From the cell containing the given text, extract its center point as (x, y) coordinate. 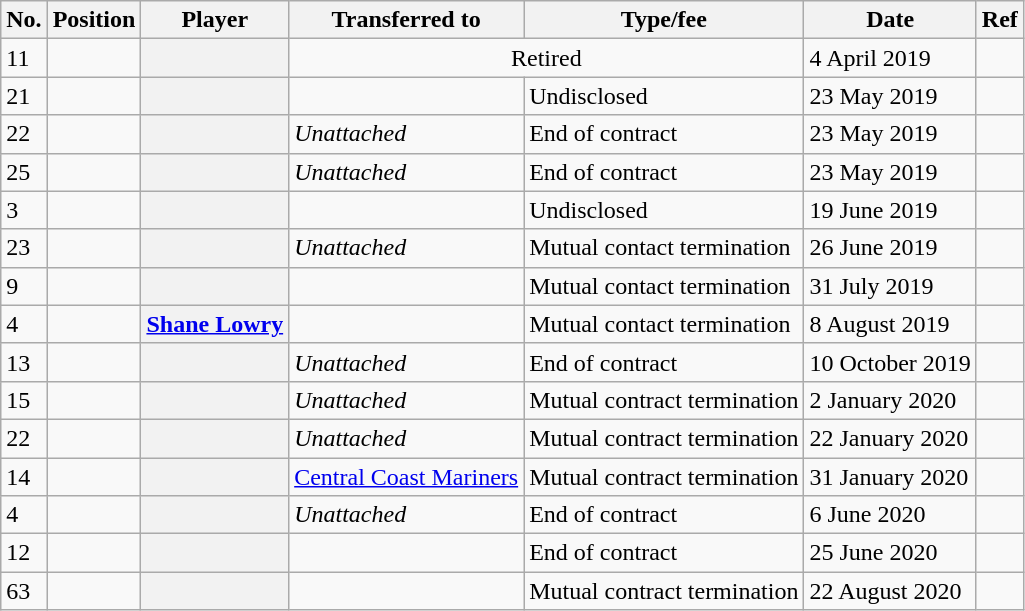
15 (24, 400)
Retired (546, 58)
Player (215, 20)
9 (24, 286)
10 October 2019 (890, 362)
11 (24, 58)
Central Coast Mariners (406, 477)
25 (24, 172)
3 (24, 210)
Shane Lowry (215, 324)
63 (24, 591)
14 (24, 477)
12 (24, 553)
2 January 2020 (890, 400)
Position (94, 20)
6 June 2020 (890, 515)
Date (890, 20)
Type/fee (664, 20)
25 June 2020 (890, 553)
13 (24, 362)
4 April 2019 (890, 58)
31 January 2020 (890, 477)
Ref (1000, 20)
21 (24, 96)
8 August 2019 (890, 324)
22 January 2020 (890, 438)
31 July 2019 (890, 286)
22 August 2020 (890, 591)
23 (24, 248)
Transferred to (406, 20)
26 June 2019 (890, 248)
No. (24, 20)
19 June 2019 (890, 210)
